Output the [X, Y] coordinate of the center of the cell containing the given text.  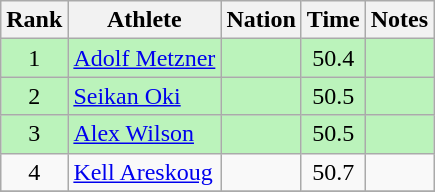
Nation [261, 20]
2 [34, 96]
Time [333, 20]
Seikan Oki [144, 96]
3 [34, 134]
4 [34, 172]
1 [34, 58]
Notes [399, 20]
50.4 [333, 58]
Alex Wilson [144, 134]
Adolf Metzner [144, 58]
Athlete [144, 20]
Rank [34, 20]
Kell Areskoug [144, 172]
50.7 [333, 172]
